Pinpoint the cell where the given text exists, returning its (x, y) midpoint coordinate. 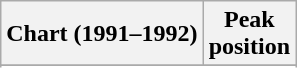
Chart (1991–1992) (102, 34)
Peakposition (249, 34)
